Search for the cell housing the specified text and yield its [X, Y] center coordinate. 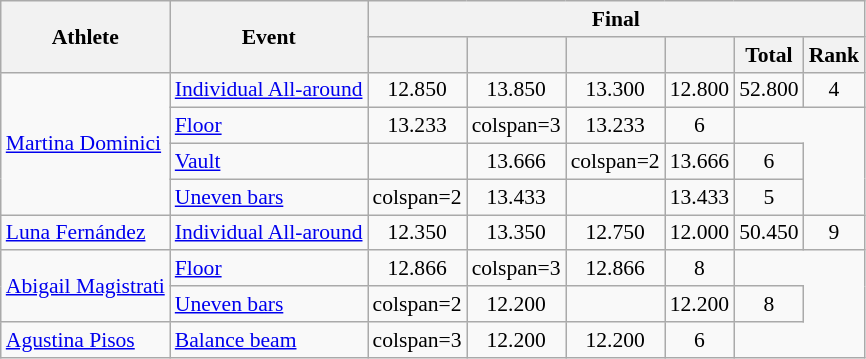
Final [616, 19]
Abigail Magistrati [86, 286]
Agustina Pisos [86, 340]
50.450 [768, 233]
13.350 [516, 233]
Rank [834, 55]
13.300 [616, 90]
Event [269, 36]
12.350 [418, 233]
13.850 [516, 90]
Athlete [86, 36]
12.750 [616, 233]
Martina Dominici [86, 143]
12.800 [700, 90]
52.800 [768, 90]
5 [768, 197]
9 [834, 233]
12.850 [418, 90]
Vault [269, 162]
Balance beam [269, 340]
12.000 [700, 233]
4 [834, 90]
Luna Fernández [86, 233]
Total [768, 55]
